Search for the cell housing the specified text and yield its [X, Y] center coordinate. 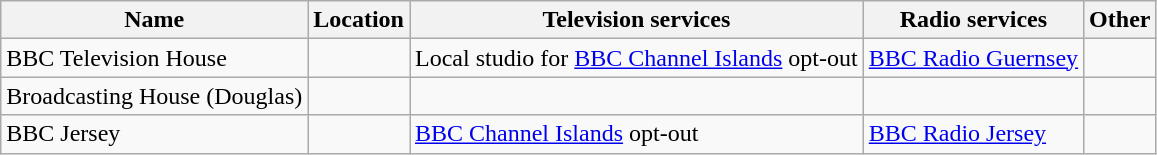
BBC Jersey [154, 134]
BBC Channel Islands opt-out [637, 134]
Television services [637, 20]
BBC Television House [154, 58]
Other [1120, 20]
Location [359, 20]
BBC Radio Guernsey [973, 58]
Radio services [973, 20]
Name [154, 20]
BBC Radio Jersey [973, 134]
Broadcasting House (Douglas) [154, 96]
Local studio for BBC Channel Islands opt-out [637, 58]
